Provide the [X, Y] coordinate of the cell's center where the given text is located.  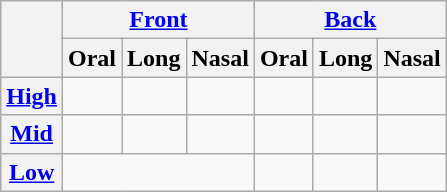
Front [159, 20]
Mid [32, 134]
High [32, 96]
Back [350, 20]
Low [32, 172]
